Output the [x, y] coordinate of the center of the cell containing the given text.  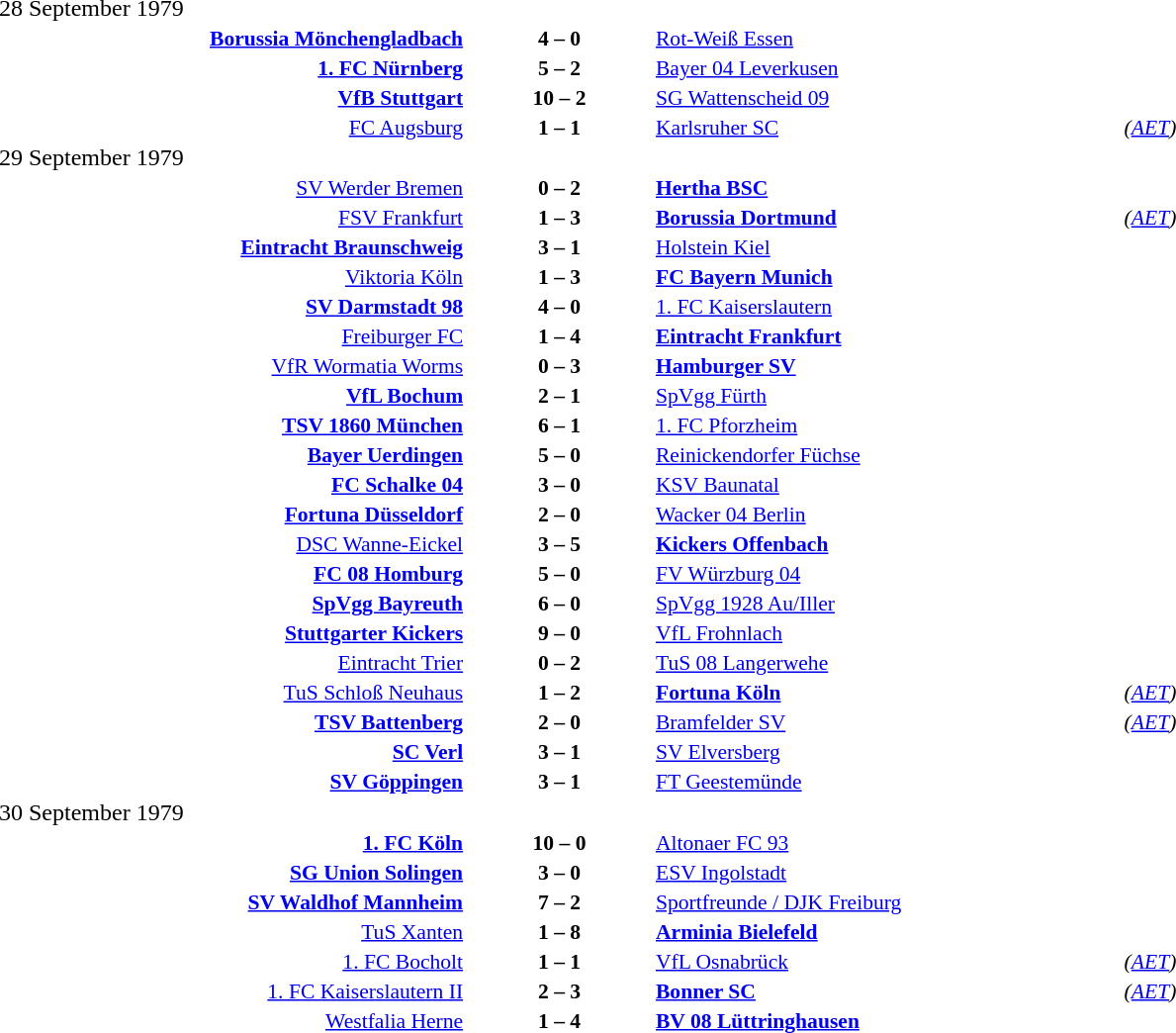
Holstein Kiel [887, 247]
7 – 2 [560, 902]
FV Würzburg 04 [887, 574]
5 – 2 [560, 67]
TuS 08 Langerwehe [887, 663]
Hertha BSC [887, 188]
2 – 1 [560, 396]
FC Bayern Munich [887, 277]
1 – 8 [560, 932]
Sportfreunde / DJK Freiburg [887, 902]
10 – 0 [560, 843]
Reinickendorfer Füchse [887, 455]
Arminia Bielefeld [887, 932]
1 – 2 [560, 693]
SG Wattenscheid 09 [887, 97]
KSV Baunatal [887, 485]
Hamburger SV [887, 366]
VfL Osnabrück [887, 962]
SpVgg 1928 Au/Iller [887, 604]
9 – 0 [560, 633]
Fortuna Köln [887, 693]
Karlsruher SC [887, 127]
Wacker 04 Berlin [887, 515]
FT Geestemünde [887, 782]
SpVgg Fürth [887, 396]
6 – 1 [560, 425]
Kickers Offenbach [887, 544]
SV Elversberg [887, 752]
VfL Frohnlach [887, 633]
3 – 5 [560, 544]
Borussia Dortmund [887, 218]
1. FC Pforzheim [887, 425]
1. FC Kaiserslautern [887, 307]
ESV Ingolstadt [887, 873]
10 – 2 [560, 97]
1 – 4 [560, 336]
6 – 0 [560, 604]
Rot-Weiß Essen [887, 38]
Bayer 04 Leverkusen [887, 67]
Eintracht Frankfurt [887, 336]
2 – 3 [560, 991]
Bramfelder SV [887, 722]
Bonner SC [887, 991]
0 – 3 [560, 366]
Altonaer FC 93 [887, 843]
